Extract the [x, y] coordinate from the center of the cell holding the provided text.  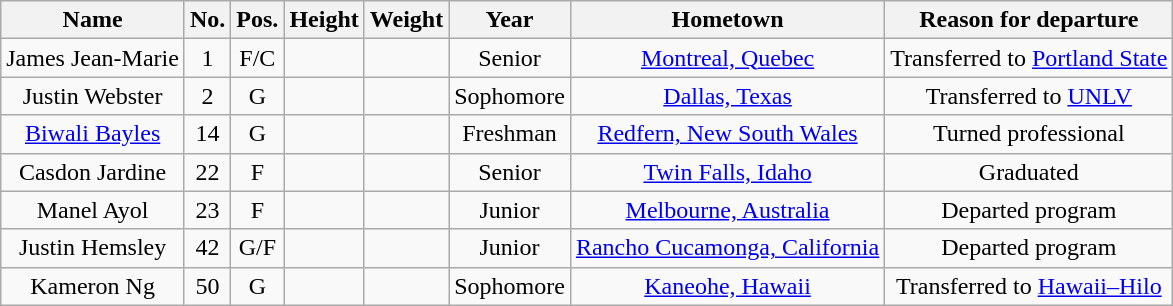
Kameron Ng [93, 286]
Justin Hemsley [93, 248]
Casdon Jardine [93, 172]
Justin Webster [93, 96]
Dallas, Texas [727, 96]
Manel Ayol [93, 210]
14 [207, 134]
Freshman [510, 134]
Transferred to Hawaii–Hilo [1029, 286]
Name [93, 20]
22 [207, 172]
Twin Falls, Idaho [727, 172]
G/F [258, 248]
Year [510, 20]
Graduated [1029, 172]
Pos. [258, 20]
Redfern, New South Wales [727, 134]
Melbourne, Australia [727, 210]
50 [207, 286]
Hometown [727, 20]
Weight [406, 20]
Kaneohe, Hawaii [727, 286]
Turned professional [1029, 134]
Biwali Bayles [93, 134]
Montreal, Quebec [727, 58]
James Jean-Marie [93, 58]
1 [207, 58]
F/C [258, 58]
Reason for departure [1029, 20]
No. [207, 20]
Rancho Cucamonga, California [727, 248]
2 [207, 96]
Height [324, 20]
Transferred to UNLV [1029, 96]
Transferred to Portland State [1029, 58]
23 [207, 210]
42 [207, 248]
